Determine the (x, y) coordinate at the center of the cell enclosing the given text.  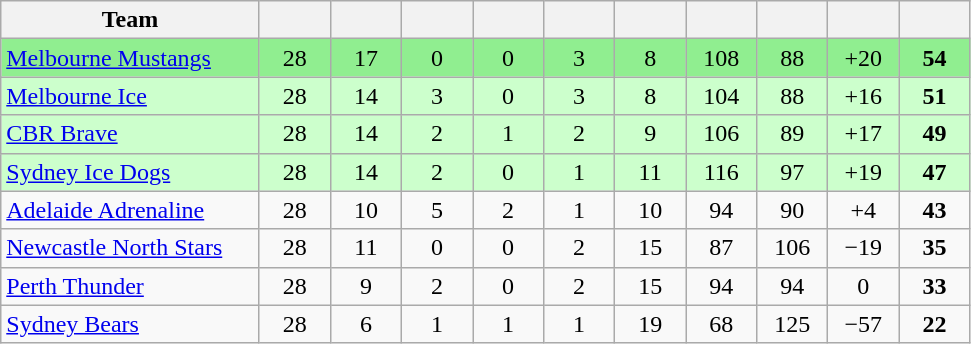
−57 (864, 324)
51 (934, 96)
Sydney Bears (130, 324)
97 (792, 172)
5 (436, 210)
CBR Brave (130, 134)
6 (366, 324)
104 (722, 96)
+20 (864, 58)
87 (722, 248)
116 (722, 172)
+17 (864, 134)
54 (934, 58)
33 (934, 286)
22 (934, 324)
89 (792, 134)
43 (934, 210)
125 (792, 324)
49 (934, 134)
Melbourne Ice (130, 96)
108 (722, 58)
Melbourne Mustangs (130, 58)
+19 (864, 172)
Perth Thunder (130, 286)
47 (934, 172)
90 (792, 210)
+4 (864, 210)
19 (650, 324)
−19 (864, 248)
35 (934, 248)
Adelaide Adrenaline (130, 210)
Team (130, 20)
Newcastle North Stars (130, 248)
68 (722, 324)
17 (366, 58)
+16 (864, 96)
Sydney Ice Dogs (130, 172)
